Pinpoint the cell where the given text exists, returning its (X, Y) midpoint coordinate. 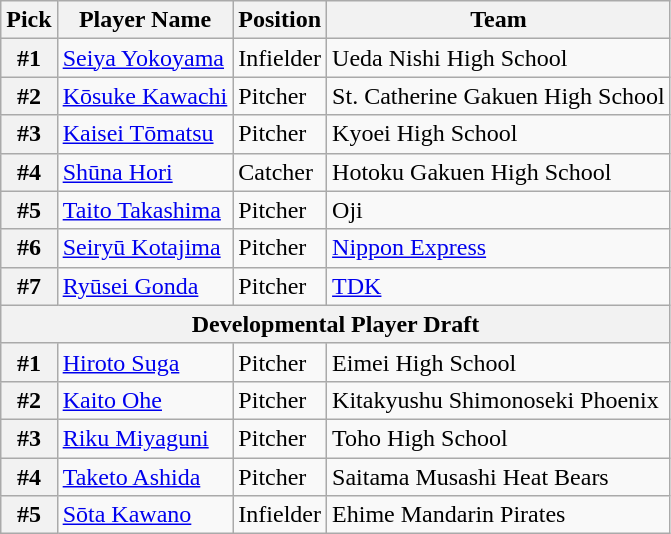
Player Name (145, 20)
Taito Takashima (145, 210)
Kaito Ohe (145, 400)
Ueda Nishi High School (499, 58)
Kōsuke Kawachi (145, 96)
Sōta Kawano (145, 515)
Catcher (280, 172)
Hiroto Suga (145, 362)
Pick (29, 20)
#7 (29, 286)
Shūna Hori (145, 172)
Developmental Player Draft (336, 324)
Hotoku Gakuen High School (499, 172)
Seiya Yokoyama (145, 58)
Kyoei High School (499, 134)
TDK (499, 286)
Seiryū Kotajima (145, 248)
Taketo Ashida (145, 477)
Nippon Express (499, 248)
Saitama Musashi Heat Bears (499, 477)
Ehime Mandarin Pirates (499, 515)
Team (499, 20)
Eimei High School (499, 362)
Oji (499, 210)
Ryūsei Gonda (145, 286)
Riku Miyaguni (145, 438)
Kitakyushu Shimonoseki Phoenix (499, 400)
#6 (29, 248)
St. Catherine Gakuen High School (499, 96)
Toho High School (499, 438)
Kaisei Tōmatsu (145, 134)
Position (280, 20)
